Search for the cell housing the specified text and yield its [x, y] center coordinate. 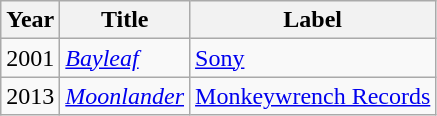
Year [30, 20]
2013 [30, 96]
Sony [313, 58]
2001 [30, 58]
Monkeywrench Records [313, 96]
Moonlander [125, 96]
Bayleaf [125, 58]
Label [313, 20]
Title [125, 20]
